Search for the cell housing the specified text and yield its [X, Y] center coordinate. 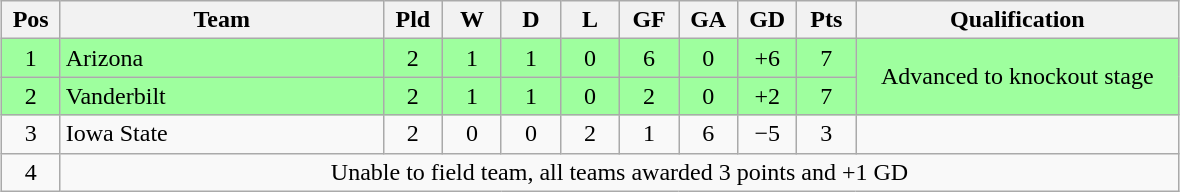
Unable to field team, all teams awarded 3 points and +1 GD [620, 172]
D [530, 20]
+6 [768, 58]
Qualification [1018, 20]
Team [222, 20]
−5 [768, 134]
Pts [826, 20]
4 [30, 172]
W [472, 20]
Arizona [222, 58]
Pos [30, 20]
L [590, 20]
GF [650, 20]
Pld [412, 20]
Iowa State [222, 134]
GA [708, 20]
Advanced to knockout stage [1018, 77]
Vanderbilt [222, 96]
+2 [768, 96]
GD [768, 20]
